Return the (X, Y) coordinate for the center point of the cell that contains the specified text.  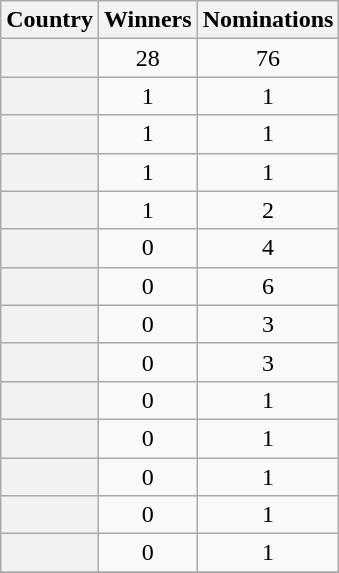
Nominations (268, 20)
Winners (148, 20)
2 (268, 210)
Country (50, 20)
6 (268, 286)
4 (268, 248)
28 (148, 58)
76 (268, 58)
